Find where the given text appears and provide that cell's center as (x, y) coordinate. 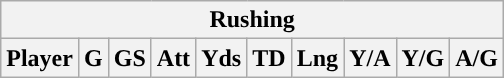
TD (269, 58)
Player (40, 58)
GS (130, 58)
Att (173, 58)
Y/A (370, 58)
Y/G (423, 58)
Yds (222, 58)
Rushing (252, 20)
Lng (317, 58)
A/G (477, 58)
G (93, 58)
